Detect which cell encompasses the target text, then output its (x, y) center coordinate. 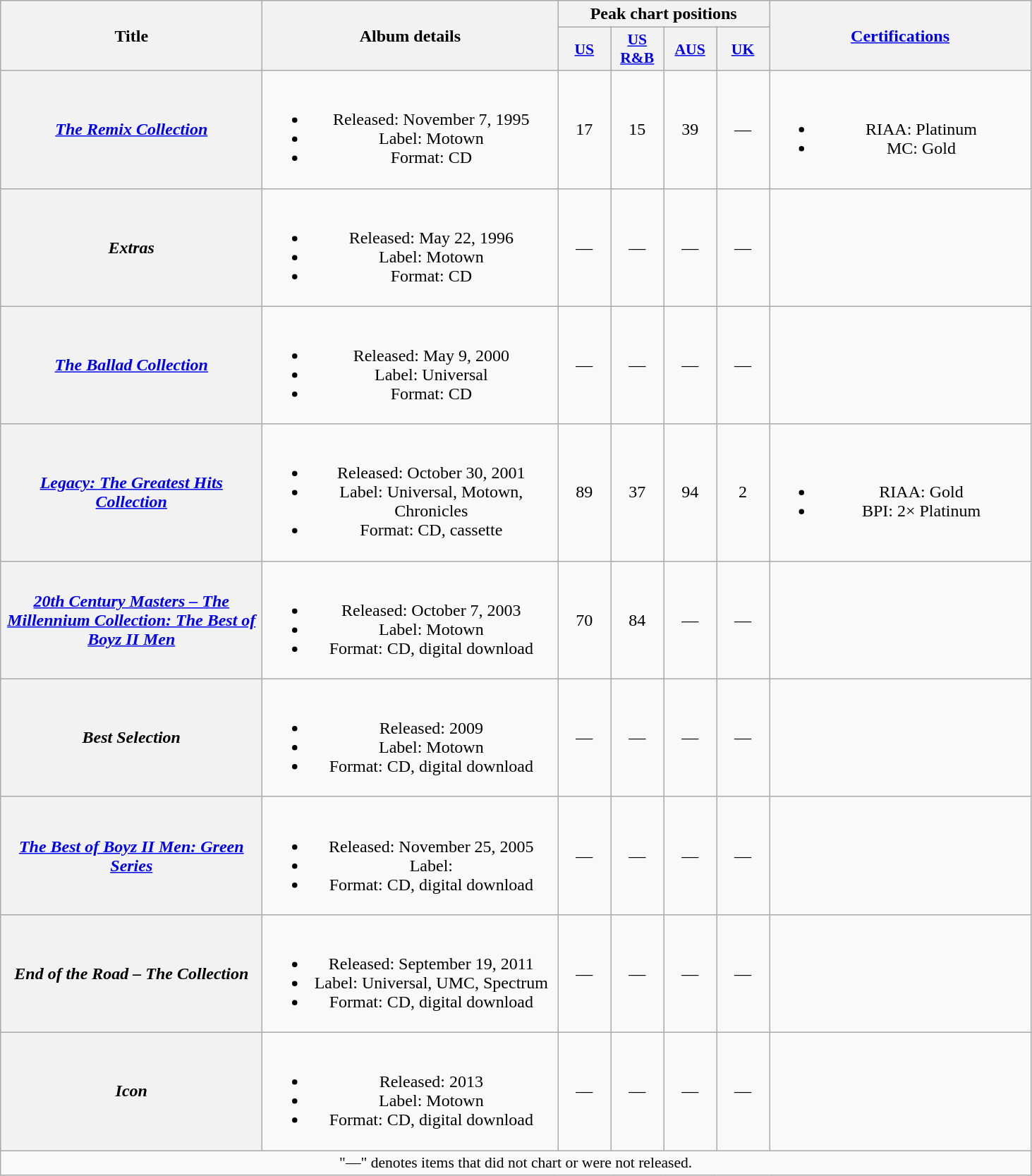
39 (690, 130)
17 (584, 130)
15 (638, 130)
RIAA: PlatinumMC: Gold (900, 130)
Released: November 25, 2005Label:Format: CD, digital download (411, 855)
Best Selection (131, 738)
Released: 2013Label: MotownFormat: CD, digital download (411, 1091)
Released: May 9, 2000Label: UniversalFormat: CD (411, 365)
AUS (690, 49)
37 (638, 492)
Title (131, 35)
2 (743, 492)
UK (743, 49)
94 (690, 492)
Released: October 30, 2001Label: Universal, Motown, ChroniclesFormat: CD, cassette (411, 492)
Certifications (900, 35)
The Remix Collection (131, 130)
The Best of Boyz II Men: Green Series (131, 855)
Released: 2009Label: MotownFormat: CD, digital download (411, 738)
The Ballad Collection (131, 365)
84 (638, 619)
Released: November 7, 1995Label: MotownFormat: CD (411, 130)
End of the Road – The Collection (131, 974)
US R&B (638, 49)
89 (584, 492)
20th Century Masters – The Millennium Collection: The Best of Boyz II Men (131, 619)
Icon (131, 1091)
Legacy: The Greatest Hits Collection (131, 492)
70 (584, 619)
"—" denotes items that did not chart or were not released. (516, 1163)
Peak chart positions (664, 14)
RIAA: GoldBPI: 2× Platinum (900, 492)
US (584, 49)
Released: May 22, 1996Label: MotownFormat: CD (411, 247)
Released: October 7, 2003Label: MotownFormat: CD, digital download (411, 619)
Released: September 19, 2011Label: Universal, UMC, SpectrumFormat: CD, digital download (411, 974)
Extras (131, 247)
Album details (411, 35)
